Identify which cell holds the provided text, then report its (X, Y) central coordinate. 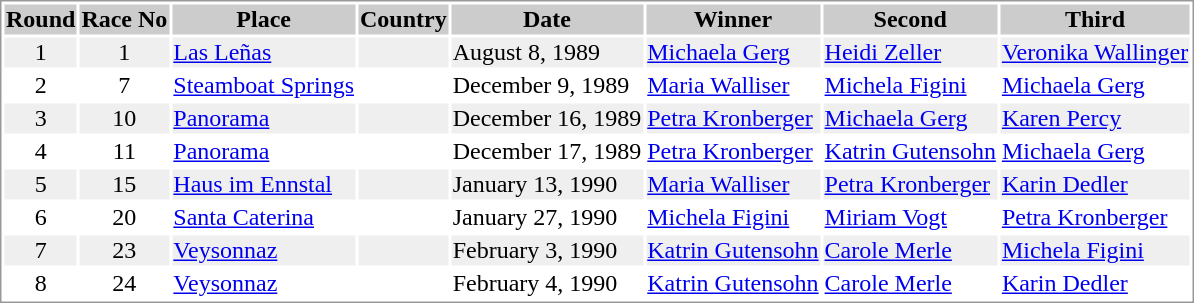
Third (1094, 19)
Karen Percy (1094, 119)
2 (40, 85)
December 16, 1989 (547, 119)
Haus im Ennstal (264, 185)
January 27, 1990 (547, 217)
Second (910, 19)
5 (40, 185)
Place (264, 19)
Santa Caterina (264, 217)
Heidi Zeller (910, 53)
3 (40, 119)
February 4, 1990 (547, 283)
December 9, 1989 (547, 85)
4 (40, 151)
24 (124, 283)
8 (40, 283)
February 3, 1990 (547, 251)
Date (547, 19)
15 (124, 185)
10 (124, 119)
January 13, 1990 (547, 185)
Steamboat Springs (264, 85)
Las Leñas (264, 53)
23 (124, 251)
6 (40, 217)
11 (124, 151)
Race No (124, 19)
20 (124, 217)
Winner (733, 19)
Round (40, 19)
August 8, 1989 (547, 53)
Veronika Wallinger (1094, 53)
Miriam Vogt (910, 217)
Country (403, 19)
December 17, 1989 (547, 151)
